For the text-containing cell, return its midpoint in (X, Y) coordinate format. 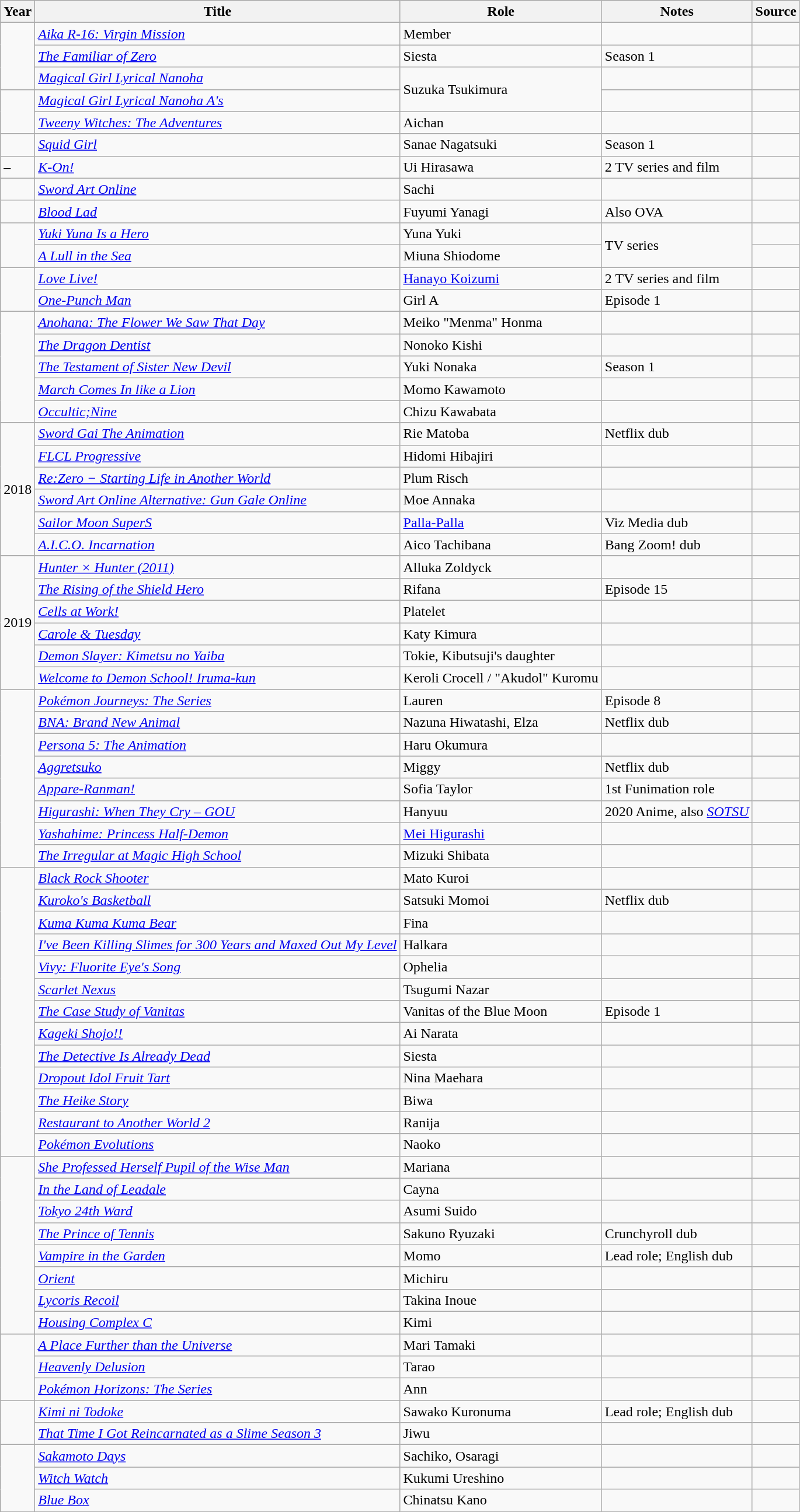
Chizu Kawabata (501, 412)
Satsuki Momoi (501, 900)
Aika R-16: Virgin Mission (217, 34)
Kimi (501, 1322)
Vanitas of the Blue Moon (501, 1012)
Black Rock Shooter (217, 878)
A Place Further than the Universe (217, 1344)
Cayna (501, 1189)
Yuna Yuki (501, 234)
One-Punch Man (217, 301)
Miuna Shiodome (501, 256)
Restaurant to Another World 2 (217, 1123)
Anohana: The Flower We Saw That Day (217, 323)
Sword Art Online (217, 189)
Momo (501, 1256)
FLCL Progressive (217, 456)
March Comes In like a Lion (217, 389)
Sachiko, Osaragi (501, 1456)
Magical Girl Lyrical Nanoha (217, 78)
That Time I Got Reincarnated as a Slime Season 3 (217, 1434)
Tweeny Witches: The Adventures (217, 123)
The Irregular at Magic High School (217, 856)
A Lull in the Sea (217, 256)
Lauren (501, 701)
Episode 15 (677, 589)
The Case Study of Vanitas (217, 1012)
Demon Slayer: Kimetsu no Yaiba (217, 656)
Tarao (501, 1367)
Chinatsu Kano (501, 1500)
Sanae Nagatsuki (501, 145)
Crunchyroll dub (677, 1234)
Welcome to Demon School! Iruma-kun (217, 678)
Also OVA (677, 211)
Sword Gai The Animation (217, 434)
Alluka Zoldyck (501, 567)
Momo Kawamoto (501, 389)
The Prince of Tennis (217, 1234)
Vampire in the Garden (217, 1256)
Pokémon Evolutions (217, 1145)
Sakuno Ryuzaki (501, 1234)
Vivy: Fluorite Eye's Song (217, 967)
Hanyuu (501, 811)
Rie Matoba (501, 434)
She Professed Herself Pupil of the Wise Man (217, 1167)
Sachi (501, 189)
Pokémon Horizons: The Series (217, 1389)
The Heike Story (217, 1100)
Asumi Suido (501, 1211)
Michiru (501, 1278)
Kimi ni Todoke (217, 1412)
2020 Anime, also SOTSU (677, 811)
Member (501, 34)
Ophelia (501, 967)
Viz Media dub (677, 522)
Aggretsuko (217, 767)
Takina Inoue (501, 1300)
– (18, 167)
Source (775, 12)
Nonoko Kishi (501, 345)
Girl A (501, 301)
Kukumi Ureshino (501, 1478)
Hidomi Hibajiri (501, 456)
Sailor Moon SuperS (217, 522)
Fuyumi Yanagi (501, 211)
Halkara (501, 945)
Magical Girl Lyrical Nanoha A's (217, 100)
BNA: Brand New Animal (217, 723)
Pokémon Journeys: The Series (217, 701)
Orient (217, 1278)
Blue Box (217, 1500)
Katy Kimura (501, 633)
Mariana (501, 1167)
Nina Maehara (501, 1078)
Tsugumi Nazar (501, 990)
Blood Lad (217, 211)
Palla-Palla (501, 522)
Episode 8 (677, 701)
I've Been Killing Slimes for 300 Years and Maxed Out My Level (217, 945)
Ann (501, 1389)
TV series (677, 245)
Ui Hirasawa (501, 167)
Year (18, 12)
Plum Risch (501, 478)
Aico Tachibana (501, 545)
2018 (18, 489)
Hunter × Hunter (2011) (217, 567)
Kuma Kuma Kuma Bear (217, 922)
Rifana (501, 589)
Naoko (501, 1145)
Occultic;Nine (217, 412)
Fina (501, 922)
Cells at Work! (217, 611)
Aichan (501, 123)
Yashahime: Princess Half-Demon (217, 834)
Meiko "Menma" Honma (501, 323)
Re:Zero − Starting Life in Another World (217, 478)
Lycoris Recoil (217, 1300)
Appare-Ranman! (217, 789)
Tokie, Kibutsuji's daughter (501, 656)
The Detective Is Already Dead (217, 1056)
Yuki Nonaka (501, 367)
In the Land of Leadale (217, 1189)
Heavenly Delusion (217, 1367)
Mizuki Shibata (501, 856)
Witch Watch (217, 1478)
Title (217, 12)
Haru Okumura (501, 745)
Notes (677, 12)
Carole & Tuesday (217, 633)
Biwa (501, 1100)
Kageki Shojo!! (217, 1034)
Ranija (501, 1123)
1st Funimation role (677, 789)
Scarlet Nexus (217, 990)
Moe Annaka (501, 500)
Kuroko's Basketball (217, 900)
Hanayo Koizumi (501, 278)
The Testament of Sister New Devil (217, 367)
Bang Zoom! dub (677, 545)
2019 (18, 622)
The Familiar of Zero (217, 56)
Mari Tamaki (501, 1344)
Platelet (501, 611)
Sword Art Online Alternative: Gun Gale Online (217, 500)
A.I.C.O. Incarnation (217, 545)
Sakamoto Days (217, 1456)
Jiwu (501, 1434)
Persona 5: The Animation (217, 745)
The Dragon Dentist (217, 345)
Squid Girl (217, 145)
The Rising of the Shield Hero (217, 589)
Role (501, 12)
Sawako Kuronuma (501, 1412)
Mei Higurashi (501, 834)
Higurashi: When They Cry – GOU (217, 811)
Housing Complex C (217, 1322)
Nazuna Hiwatashi, Elza (501, 723)
Dropout Idol Fruit Tart (217, 1078)
Miggy (501, 767)
Love Live! (217, 278)
Suzuka Tsukimura (501, 89)
Sofia Taylor (501, 789)
Mato Kuroi (501, 878)
Tokyo 24th Ward (217, 1211)
Ai Narata (501, 1034)
Keroli Crocell / "Akudol" Kuromu (501, 678)
K-On! (217, 167)
Yuki Yuna Is a Hero (217, 234)
